Capture the cell that displays the provided text and extract its (x, y) central coordinate. 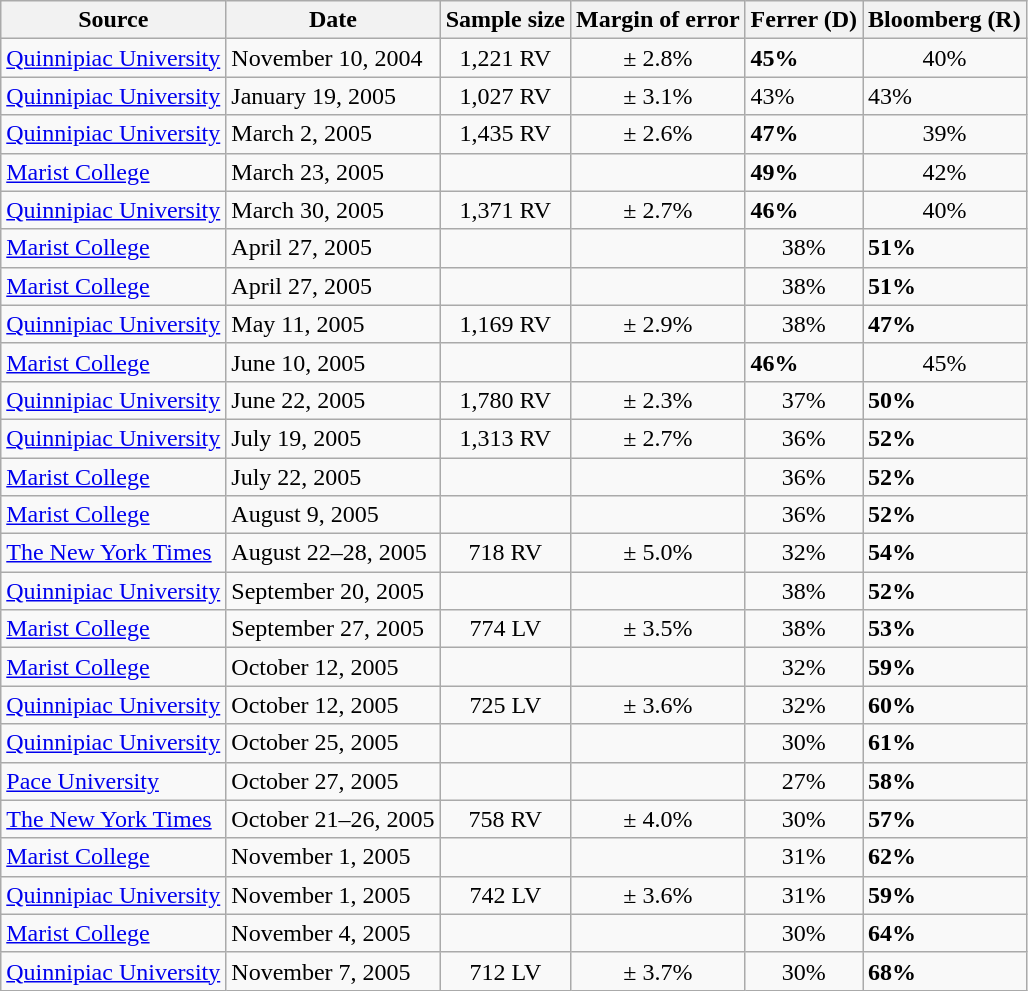
March 2, 2005 (333, 134)
November 4, 2005 (333, 933)
50% (945, 400)
61% (945, 743)
1,313 RV (505, 438)
1,027 RV (505, 96)
Date (333, 20)
27% (804, 781)
Bloomberg (R) (945, 20)
Sample size (505, 20)
June 22, 2005 (333, 400)
November 10, 2004 (333, 58)
712 LV (505, 971)
October 27, 2005 (333, 781)
September 27, 2005 (333, 629)
± 4.0% (658, 819)
July 19, 2005 (333, 438)
November 7, 2005 (333, 971)
53% (945, 629)
May 11, 2005 (333, 324)
July 22, 2005 (333, 477)
60% (945, 705)
54% (945, 553)
1,169 RV (505, 324)
± 5.0% (658, 553)
± 3.1% (658, 96)
37% (804, 400)
64% (945, 933)
± 3.5% (658, 629)
± 2.8% (658, 58)
August 22–28, 2005 (333, 553)
± 2.9% (658, 324)
June 10, 2005 (333, 362)
774 LV (505, 629)
October 25, 2005 (333, 743)
62% (945, 857)
Margin of error (658, 20)
1,221 RV (505, 58)
42% (945, 172)
1,435 RV (505, 134)
1,780 RV (505, 400)
39% (945, 134)
Source (114, 20)
October 21–26, 2005 (333, 819)
725 LV (505, 705)
68% (945, 971)
57% (945, 819)
March 30, 2005 (333, 210)
1,371 RV (505, 210)
742 LV (505, 895)
Ferrer (D) (804, 20)
August 9, 2005 (333, 515)
Pace University (114, 781)
49% (804, 172)
58% (945, 781)
± 2.6% (658, 134)
± 3.7% (658, 971)
September 20, 2005 (333, 591)
March 23, 2005 (333, 172)
January 19, 2005 (333, 96)
718 RV (505, 553)
758 RV (505, 819)
± 2.3% (658, 400)
